Find where the given text appears and provide that cell's center as (X, Y) coordinate. 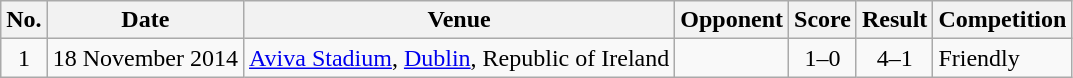
4–1 (894, 58)
Opponent (732, 20)
Aviva Stadium, Dublin, Republic of Ireland (460, 58)
No. (24, 20)
Score (823, 20)
Friendly (1002, 58)
Result (894, 20)
Competition (1002, 20)
1–0 (823, 58)
Date (145, 20)
18 November 2014 (145, 58)
1 (24, 58)
Venue (460, 20)
